Locate the cell with the specified text and output its [X, Y] center coordinate. 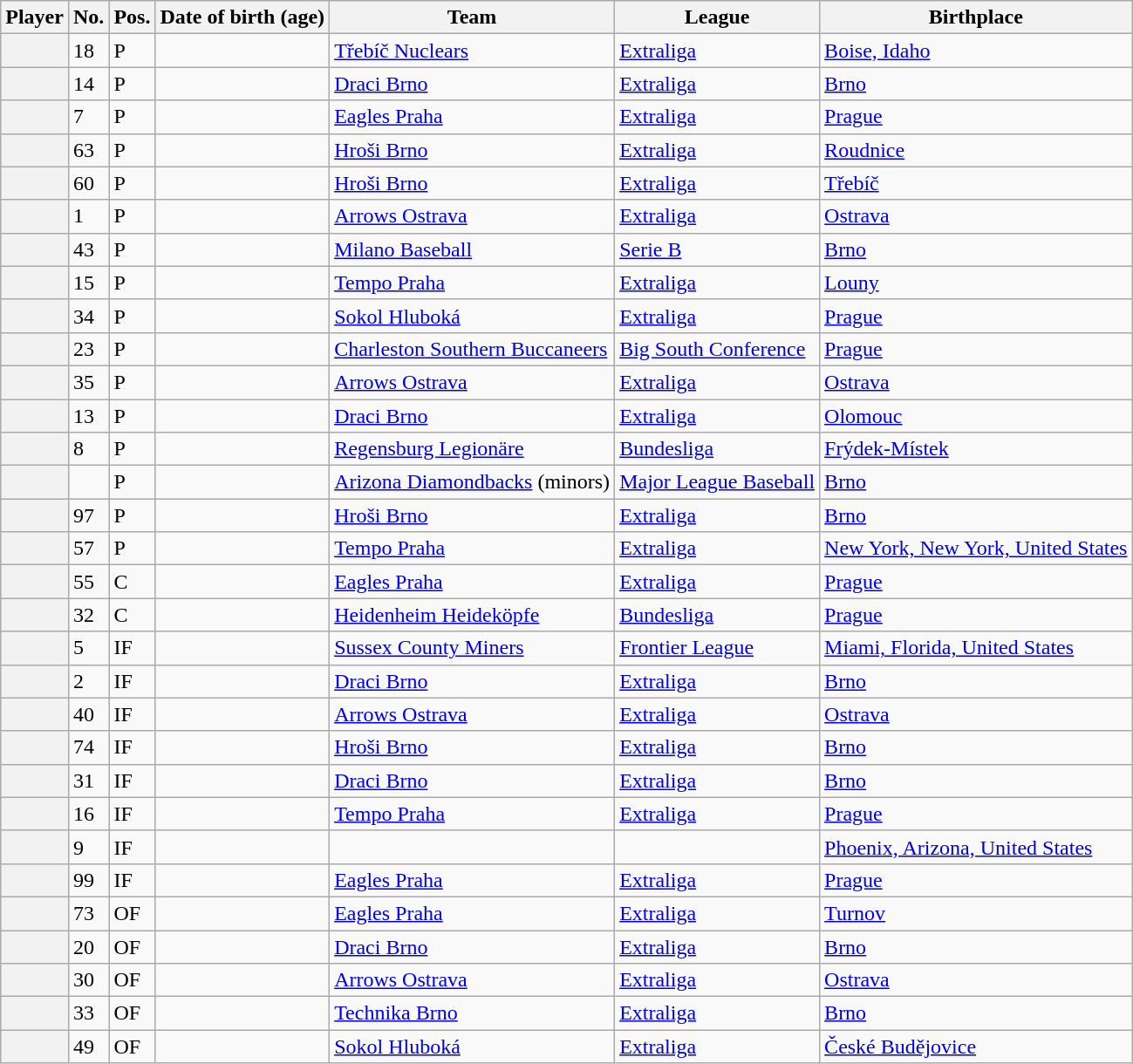
Technika Brno [473, 1013]
Třebíč Nuclears [473, 51]
New York, New York, United States [976, 549]
99 [88, 880]
5 [88, 648]
Regensburg Legionäre [473, 449]
18 [88, 51]
8 [88, 449]
Big South Conference [717, 349]
Team [473, 17]
Pos. [133, 17]
Sussex County Miners [473, 648]
30 [88, 980]
49 [88, 1047]
20 [88, 946]
34 [88, 316]
1 [88, 216]
97 [88, 515]
35 [88, 382]
Birthplace [976, 17]
Boise, Idaho [976, 51]
55 [88, 582]
73 [88, 913]
32 [88, 615]
Frýdek-Místek [976, 449]
Heidenheim Heideköpfe [473, 615]
Charleston Southern Buccaneers [473, 349]
Serie B [717, 249]
Roudnice [976, 150]
Player [35, 17]
60 [88, 183]
14 [88, 84]
43 [88, 249]
23 [88, 349]
League [717, 17]
40 [88, 714]
16 [88, 814]
7 [88, 117]
13 [88, 416]
74 [88, 747]
Arizona Diamondbacks (minors) [473, 482]
Turnov [976, 913]
63 [88, 150]
No. [88, 17]
31 [88, 781]
Olomouc [976, 416]
2 [88, 681]
Třebíč [976, 183]
Louny [976, 283]
57 [88, 549]
Major League Baseball [717, 482]
9 [88, 847]
České Budějovice [976, 1047]
Phoenix, Arizona, United States [976, 847]
Milano Baseball [473, 249]
33 [88, 1013]
15 [88, 283]
Date of birth (age) [242, 17]
Frontier League [717, 648]
Miami, Florida, United States [976, 648]
